Identify which cell holds the provided text, then report its (X, Y) central coordinate. 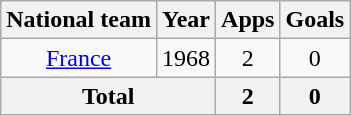
Total (108, 96)
Year (186, 20)
National team (79, 20)
Apps (248, 20)
France (79, 58)
1968 (186, 58)
Goals (315, 20)
